Scan for the cell matching the given text and deliver its [X, Y] coordinate at center. 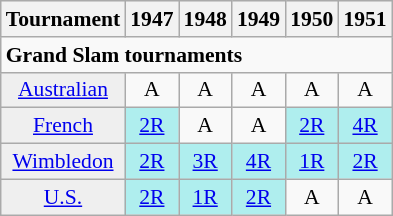
1947 [152, 19]
French [63, 126]
1951 [364, 19]
Wimbledon [63, 162]
Tournament [63, 19]
1949 [258, 19]
U.S. [63, 197]
Grand Slam tournaments [196, 55]
1948 [206, 19]
3R [206, 162]
Australian [63, 90]
1950 [312, 19]
